Locate the cell with the specified text and output its [X, Y] center coordinate. 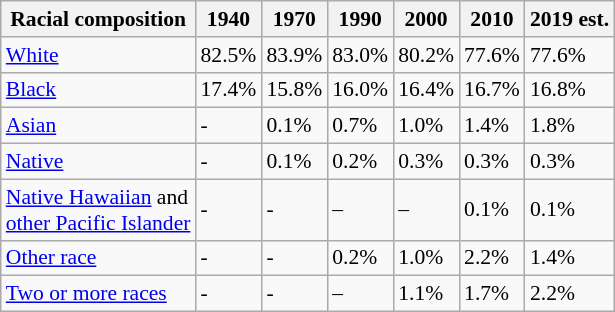
16.4% [426, 90]
83.9% [294, 55]
Asian [98, 126]
Other race [98, 258]
2010 [492, 19]
2000 [426, 19]
Racial composition [98, 19]
2019 est. [570, 19]
White [98, 55]
1970 [294, 19]
16.0% [360, 90]
80.2% [426, 55]
1.7% [492, 294]
0.7% [360, 126]
17.4% [228, 90]
1.8% [570, 126]
1940 [228, 19]
Two or more races [98, 294]
83.0% [360, 55]
Black [98, 90]
15.8% [294, 90]
1.1% [426, 294]
1990 [360, 19]
82.5% [228, 55]
Native [98, 162]
16.7% [492, 90]
16.8% [570, 90]
Native Hawaiian andother Pacific Islander [98, 210]
